Search for the cell housing the specified text and yield its (x, y) center coordinate. 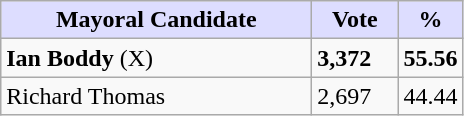
Vote (355, 20)
Ian Boddy (X) (156, 58)
2,697 (355, 96)
Richard Thomas (156, 96)
55.56 (430, 58)
Mayoral Candidate (156, 20)
% (430, 20)
44.44 (430, 96)
3,372 (355, 58)
